Locate the cell with the specified text and output its [X, Y] center coordinate. 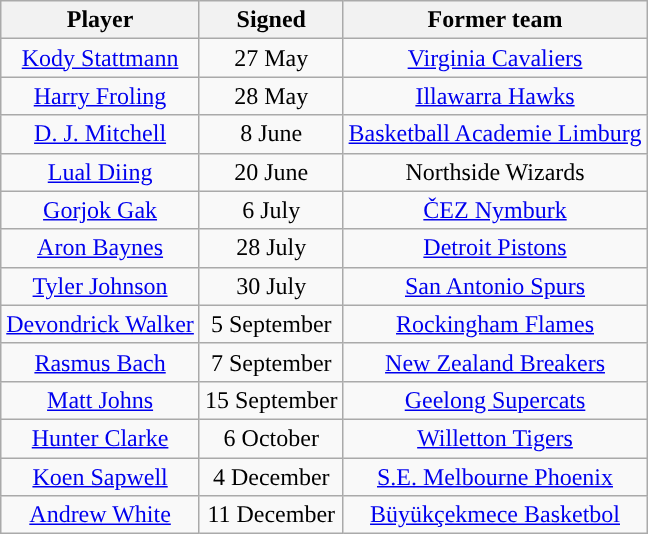
28 July [271, 248]
28 May [271, 96]
4 December [271, 477]
8 June [271, 134]
Virginia Cavaliers [495, 58]
Büyükçekmece Basketbol [495, 515]
7 September [271, 362]
Koen Sapwell [100, 477]
Matt Johns [100, 400]
S.E. Melbourne Phoenix [495, 477]
Tyler Johnson [100, 286]
11 December [271, 515]
San Antonio Spurs [495, 286]
ČEZ Nymburk [495, 210]
6 October [271, 438]
30 July [271, 286]
Geelong Supercats [495, 400]
Northside Wizards [495, 172]
Player [100, 20]
Lual Diing [100, 172]
Devondrick Walker [100, 324]
Rockingham Flames [495, 324]
15 September [271, 400]
New Zealand Breakers [495, 362]
Illawarra Hawks [495, 96]
Signed [271, 20]
Former team [495, 20]
6 July [271, 210]
Willetton Tigers [495, 438]
27 May [271, 58]
Basketball Academie Limburg [495, 134]
Gorjok Gak [100, 210]
Rasmus Bach [100, 362]
Hunter Clarke [100, 438]
D. J. Mitchell [100, 134]
20 June [271, 172]
Kody Stattmann [100, 58]
Detroit Pistons [495, 248]
5 September [271, 324]
Andrew White [100, 515]
Harry Froling [100, 96]
Aron Baynes [100, 248]
